For the text-containing cell, return its midpoint in (X, Y) coordinate format. 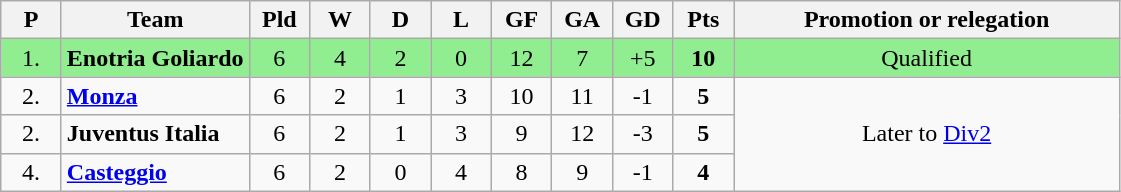
8 (522, 172)
Pld (280, 20)
GD (642, 20)
Pts (704, 20)
GA (582, 20)
Monza (155, 96)
L (462, 20)
-3 (642, 134)
1. (32, 58)
Team (155, 20)
4. (32, 172)
Juventus Italia (155, 134)
Qualified (927, 58)
Promotion or relegation (927, 20)
W (340, 20)
D (400, 20)
7 (582, 58)
GF (522, 20)
Casteggio (155, 172)
Later to Div2 (927, 134)
P (32, 20)
+5 (642, 58)
Enotria Goliardo (155, 58)
11 (582, 96)
